For the text-containing cell, return its midpoint in (X, Y) coordinate format. 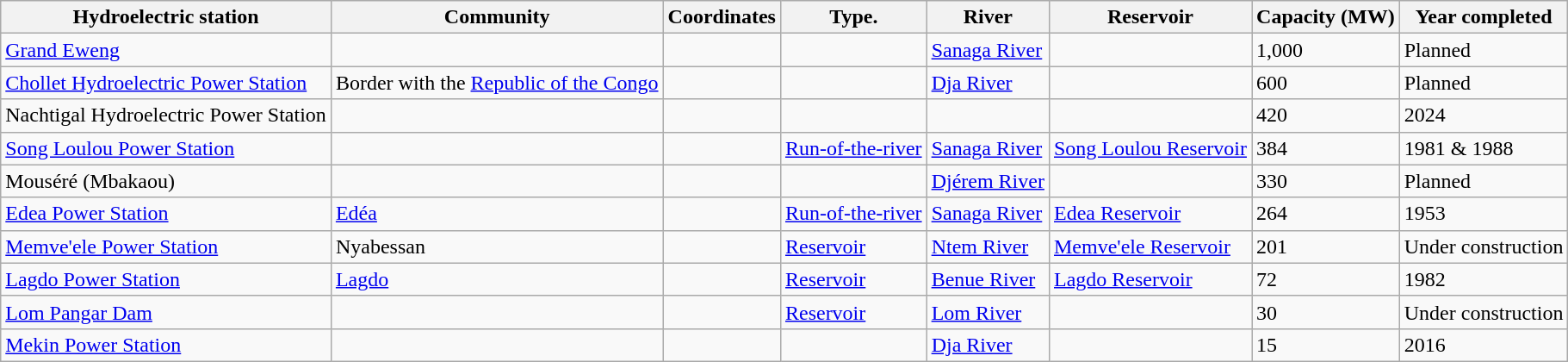
Community (497, 17)
1982 (1484, 279)
384 (1326, 148)
72 (1326, 279)
Capacity (MW) (1326, 17)
Memve'ele Power Station (166, 247)
Mekin Power Station (166, 345)
Hydroelectric station (166, 17)
Lagdo (497, 279)
30 (1326, 312)
1953 (1484, 214)
2016 (1484, 345)
River (988, 17)
1981 & 1988 (1484, 148)
Nyabessan (497, 247)
Benue River (988, 279)
Coordinates (722, 17)
Grand Eweng (166, 50)
Mouséré (Mbakaou) (166, 181)
Djérem River (988, 181)
Edea Power Station (166, 214)
Lagdo Power Station (166, 279)
15 (1326, 345)
Year completed (1484, 17)
Nachtigal Hydroelectric Power Station (166, 115)
Edea Reservoir (1150, 214)
Edéa (497, 214)
1,000 (1326, 50)
201 (1326, 247)
Lom River (988, 312)
264 (1326, 214)
Lom Pangar Dam (166, 312)
Memve'ele Reservoir (1150, 247)
Song Loulou Power Station (166, 148)
330 (1326, 181)
2024 (1484, 115)
420 (1326, 115)
Ntem River (988, 247)
Song Loulou Reservoir (1150, 148)
Lagdo Reservoir (1150, 279)
600 (1326, 83)
Border with the Republic of the Congo (497, 83)
Type. (853, 17)
Chollet Hydroelectric Power Station (166, 83)
